Capture the cell that displays the provided text and extract its (x, y) central coordinate. 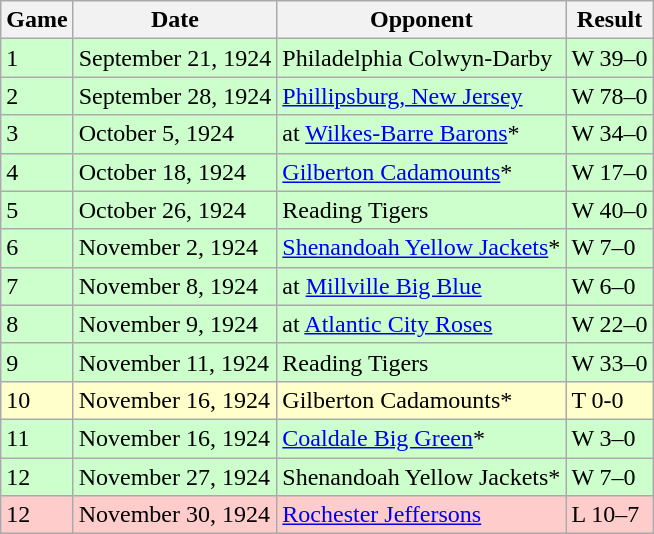
6 (37, 248)
November 27, 1924 (175, 477)
W 78–0 (610, 96)
Opponent (422, 20)
W 17–0 (610, 172)
9 (37, 362)
November 9, 1924 (175, 324)
Result (610, 20)
Date (175, 20)
T 0-0 (610, 400)
3 (37, 134)
1 (37, 58)
November 30, 1924 (175, 515)
at Millville Big Blue (422, 286)
W 40–0 (610, 210)
October 18, 1924 (175, 172)
October 5, 1924 (175, 134)
W 34–0 (610, 134)
W 39–0 (610, 58)
4 (37, 172)
Rochester Jeffersons (422, 515)
Game (37, 20)
10 (37, 400)
L 10–7 (610, 515)
September 21, 1924 (175, 58)
November 11, 1924 (175, 362)
November 8, 1924 (175, 286)
W 6–0 (610, 286)
7 (37, 286)
at Wilkes-Barre Barons* (422, 134)
8 (37, 324)
Coaldale Big Green* (422, 438)
Phillipsburg, New Jersey (422, 96)
2 (37, 96)
Philadelphia Colwyn-Darby (422, 58)
at Atlantic City Roses (422, 324)
September 28, 1924 (175, 96)
11 (37, 438)
W 22–0 (610, 324)
W 33–0 (610, 362)
November 2, 1924 (175, 248)
W 3–0 (610, 438)
5 (37, 210)
October 26, 1924 (175, 210)
